Provide the [X, Y] coordinate of the cell's center where the given text is located.  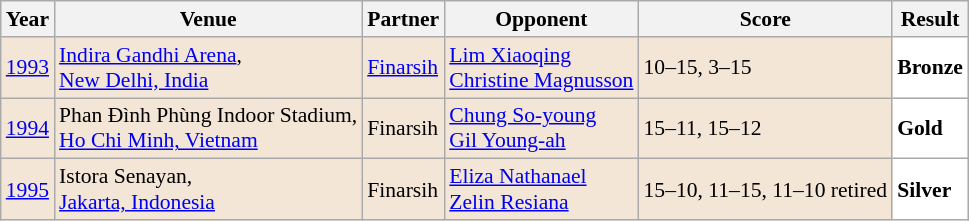
Year [28, 19]
Bronze [930, 68]
Istora Senayan,Jakarta, Indonesia [208, 190]
Result [930, 19]
Chung So-young Gil Young-ah [541, 128]
Venue [208, 19]
10–15, 3–15 [765, 68]
Lim Xiaoqing Christine Magnusson [541, 68]
Opponent [541, 19]
Gold [930, 128]
Phan Đình Phùng Indoor Stadium,Ho Chi Minh, Vietnam [208, 128]
Indira Gandhi Arena,New Delhi, India [208, 68]
1993 [28, 68]
15–10, 11–15, 11–10 retired [765, 190]
Eliza Nathanael Zelin Resiana [541, 190]
Silver [930, 190]
Partner [403, 19]
1995 [28, 190]
15–11, 15–12 [765, 128]
1994 [28, 128]
Score [765, 19]
